Scan for the cell matching the given text and deliver its (X, Y) coordinate at center. 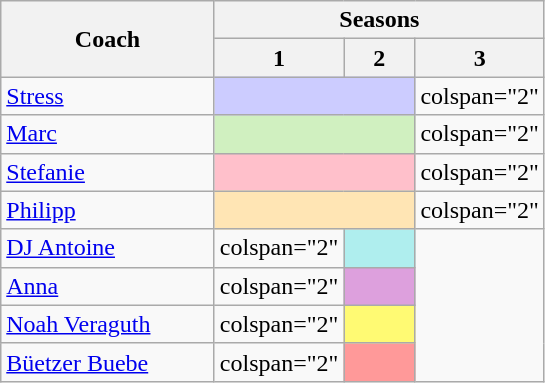
Noah Veraguth (108, 324)
Philipp (108, 210)
Marc (108, 134)
3 (480, 58)
Stress (108, 96)
2 (380, 58)
DJ Antoine (108, 248)
Büetzer Buebe (108, 362)
Stefanie (108, 172)
1 (279, 58)
Seasons (379, 20)
Anna (108, 286)
Coach (108, 39)
